Find where the given text appears and provide that cell's center as [x, y] coordinate. 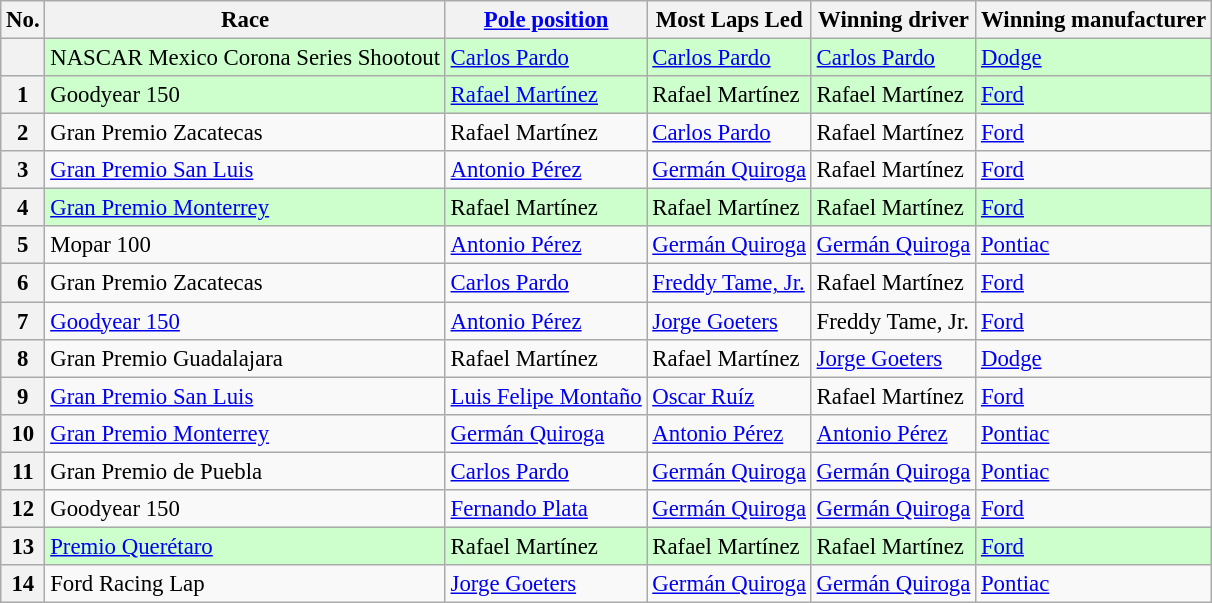
Luis Felipe Montaño [546, 396]
4 [23, 208]
13 [23, 546]
8 [23, 358]
No. [23, 20]
Winning driver [893, 20]
Most Laps Led [729, 20]
10 [23, 433]
6 [23, 283]
Winning manufacturer [1094, 20]
Gran Premio de Puebla [245, 471]
9 [23, 396]
Race [245, 20]
2 [23, 133]
Gran Premio Guadalajara [245, 358]
Pole position [546, 20]
3 [23, 170]
Premio Querétaro [245, 546]
NASCAR Mexico Corona Series Shootout [245, 58]
Fernando Plata [546, 509]
14 [23, 584]
5 [23, 245]
Ford Racing Lap [245, 584]
Mopar 100 [245, 245]
12 [23, 509]
Oscar Ruíz [729, 396]
1 [23, 95]
7 [23, 321]
11 [23, 471]
